Find where the given text appears and provide that cell's center as [x, y] coordinate. 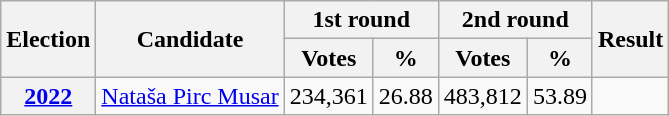
483,812 [482, 96]
53.89 [560, 96]
2022 [48, 96]
Candidate [190, 39]
1st round [361, 20]
Nataša Pirc Musar [190, 96]
2nd round [515, 20]
Result [630, 39]
Election [48, 39]
26.88 [406, 96]
234,361 [328, 96]
